Search for the cell housing the specified text and yield its [x, y] center coordinate. 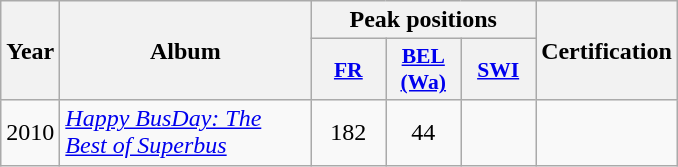
Album [186, 50]
44 [424, 132]
Happy BusDay: The Best of Superbus [186, 132]
SWI [498, 70]
Certification [607, 50]
2010 [30, 132]
182 [348, 132]
Peak positions [424, 20]
Year [30, 50]
BEL (Wa) [424, 70]
FR [348, 70]
